From the cell containing the given text, extract its center point as [X, Y] coordinate. 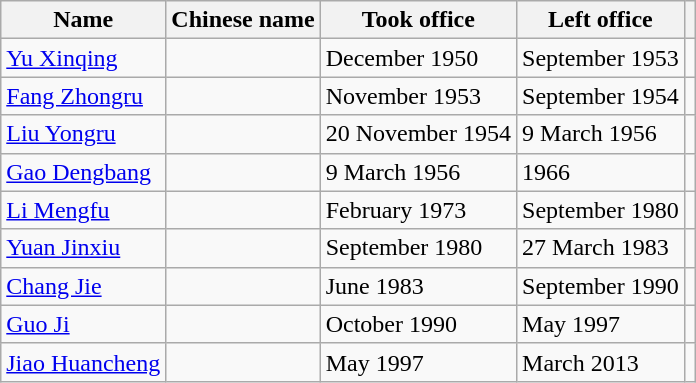
Jiao Huancheng [84, 362]
Gao Dengbang [84, 172]
February 1973 [418, 210]
Li Mengfu [84, 210]
Chinese name [243, 20]
September 1954 [601, 96]
Name [84, 20]
1966 [601, 172]
November 1953 [418, 96]
October 1990 [418, 324]
Left office [601, 20]
Took office [418, 20]
20 November 1954 [418, 134]
Yuan Jinxiu [84, 248]
Guo Ji [84, 324]
September 1953 [601, 58]
September 1990 [601, 286]
27 March 1983 [601, 248]
December 1950 [418, 58]
Fang Zhongru [84, 96]
June 1983 [418, 286]
Yu Xinqing [84, 58]
March 2013 [601, 362]
Chang Jie [84, 286]
Liu Yongru [84, 134]
